From the cell containing the given text, extract its center point as (x, y) coordinate. 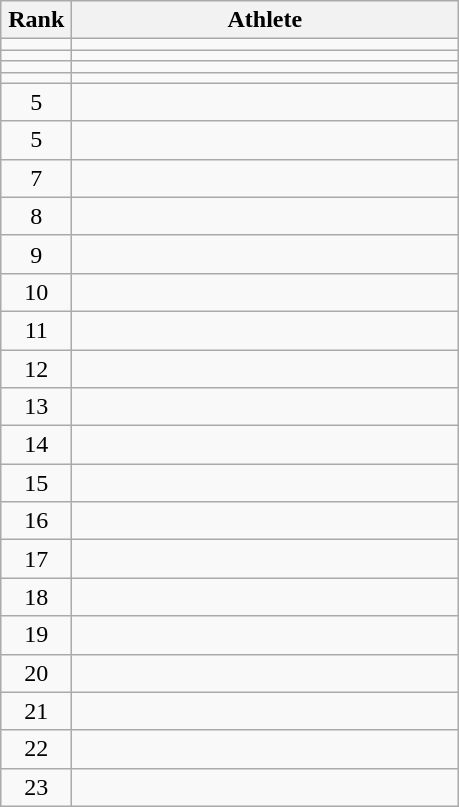
20 (36, 673)
8 (36, 216)
10 (36, 292)
22 (36, 749)
23 (36, 787)
16 (36, 521)
21 (36, 711)
14 (36, 445)
Athlete (265, 20)
15 (36, 483)
13 (36, 407)
17 (36, 559)
19 (36, 635)
18 (36, 597)
11 (36, 330)
7 (36, 178)
9 (36, 254)
12 (36, 369)
Rank (36, 20)
